Search for the cell housing the specified text and yield its (x, y) center coordinate. 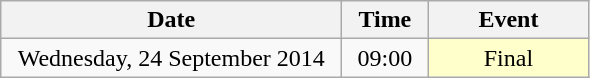
Final (508, 58)
Date (172, 20)
Event (508, 20)
Time (385, 20)
Wednesday, 24 September 2014 (172, 58)
09:00 (385, 58)
